Extract the [x, y] coordinate from the center of the cell holding the provided text.  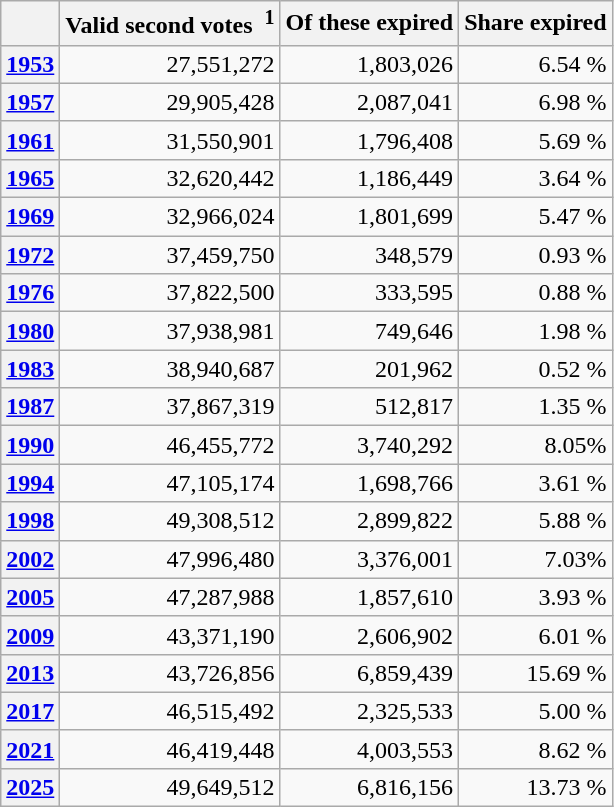
1969 [30, 217]
348,579 [370, 255]
2,899,822 [370, 521]
38,940,687 [170, 369]
201,962 [370, 369]
2,087,041 [370, 102]
512,817 [370, 407]
1.35 % [536, 407]
1,698,766 [370, 483]
47,287,988 [170, 597]
3.64 % [536, 178]
1990 [30, 445]
1976 [30, 293]
1998 [30, 521]
6.01 % [536, 635]
749,646 [370, 331]
29,905,428 [170, 102]
1987 [30, 407]
4,003,553 [370, 749]
3.61 % [536, 483]
37,867,319 [170, 407]
0.52 % [536, 369]
0.93 % [536, 255]
32,966,024 [170, 217]
2,325,533 [370, 711]
1,796,408 [370, 140]
1994 [30, 483]
37,822,500 [170, 293]
2013 [30, 673]
1957 [30, 102]
13.73 % [536, 787]
333,595 [370, 293]
43,726,856 [170, 673]
46,419,448 [170, 749]
6.98 % [536, 102]
37,938,981 [170, 331]
1965 [30, 178]
46,455,772 [170, 445]
Share expired [536, 24]
49,649,512 [170, 787]
6,859,439 [370, 673]
27,551,272 [170, 64]
1972 [30, 255]
1,857,610 [370, 597]
1,186,449 [370, 178]
6,816,156 [370, 787]
Of these expired [370, 24]
49,308,512 [170, 521]
3.93 % [536, 597]
2002 [30, 559]
6.54 % [536, 64]
2005 [30, 597]
46,515,492 [170, 711]
15.69 % [536, 673]
1.98 % [536, 331]
31,550,901 [170, 140]
Valid second votes 1 [170, 24]
1953 [30, 64]
8.62 % [536, 749]
2025 [30, 787]
47,105,174 [170, 483]
1,803,026 [370, 64]
5.69 % [536, 140]
2017 [30, 711]
1983 [30, 369]
0.88 % [536, 293]
37,459,750 [170, 255]
3,740,292 [370, 445]
32,620,442 [170, 178]
2,606,902 [370, 635]
7.03% [536, 559]
5.47 % [536, 217]
2021 [30, 749]
1980 [30, 331]
8.05% [536, 445]
5.88 % [536, 521]
3,376,001 [370, 559]
47,996,480 [170, 559]
1,801,699 [370, 217]
43,371,190 [170, 635]
2009 [30, 635]
5.00 % [536, 711]
1961 [30, 140]
